Search for the cell housing the specified text and yield its [X, Y] center coordinate. 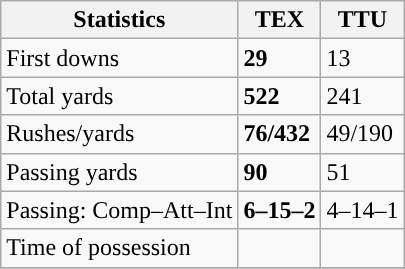
First downs [120, 58]
49/190 [362, 134]
241 [362, 96]
90 [280, 172]
13 [362, 58]
TEX [280, 20]
29 [280, 58]
Passing: Comp–Att–Int [120, 210]
4–14–1 [362, 210]
Rushes/yards [120, 134]
Total yards [120, 96]
522 [280, 96]
76/432 [280, 134]
TTU [362, 20]
Passing yards [120, 172]
Statistics [120, 20]
6–15–2 [280, 210]
Time of possession [120, 248]
51 [362, 172]
